Return the (x, y) coordinate for the center point of the cell that contains the specified text.  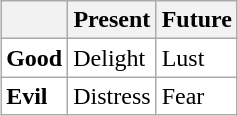
Distress (112, 96)
Evil (34, 96)
Future (196, 20)
Lust (196, 58)
Good (34, 58)
Fear (196, 96)
Present (112, 20)
Delight (112, 58)
